Provide the [x, y] coordinate of the cell's center where the given text is located.  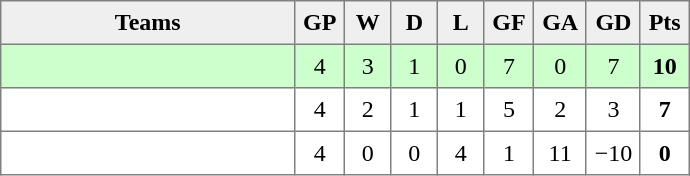
10 [664, 66]
−10 [613, 153]
D [414, 23]
11 [560, 153]
GF [509, 23]
5 [509, 110]
Pts [664, 23]
GA [560, 23]
L [461, 23]
W [368, 23]
Teams [148, 23]
GP [320, 23]
GD [613, 23]
